Locate the cell with the specified text and output its [x, y] center coordinate. 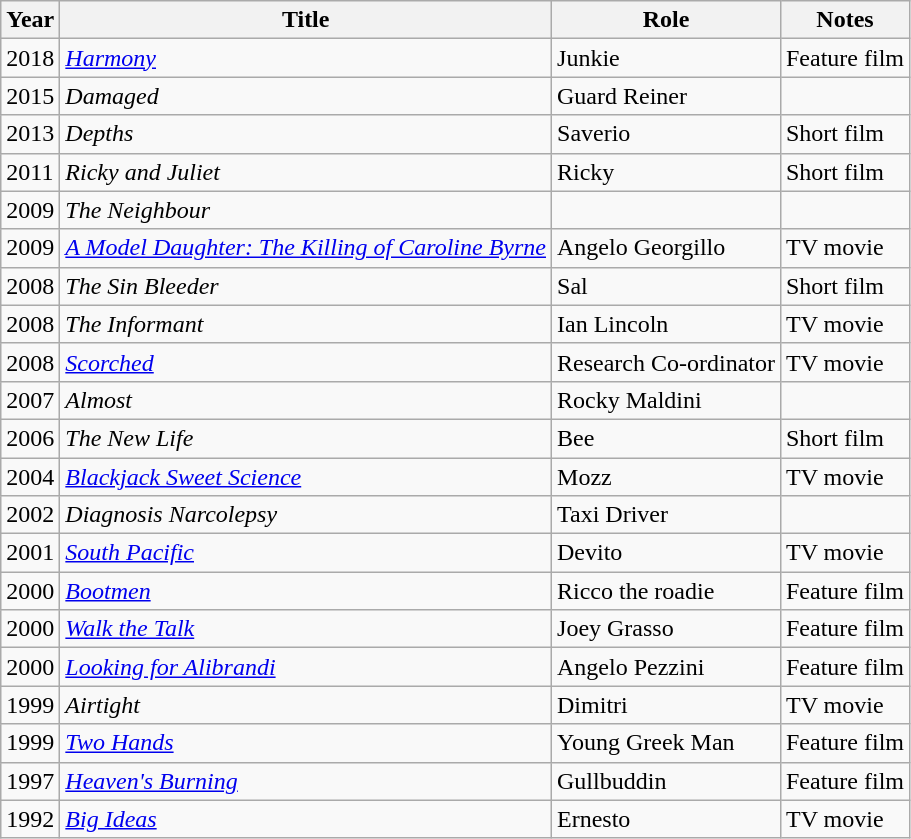
2007 [30, 400]
The New Life [306, 438]
South Pacific [306, 553]
Ian Lincoln [666, 324]
Walk the Talk [306, 629]
Airtight [306, 705]
The Informant [306, 324]
Rocky Maldini [666, 400]
Year [30, 20]
Ernesto [666, 819]
Sal [666, 286]
Joey Grasso [666, 629]
2011 [30, 172]
Blackjack Sweet Science [306, 477]
1992 [30, 819]
Bootmen [306, 591]
2018 [30, 58]
Bee [666, 438]
Ricky and Juliet [306, 172]
Heaven's Burning [306, 781]
Diagnosis Narcolepsy [306, 515]
2015 [30, 96]
Taxi Driver [666, 515]
Young Greek Man [666, 743]
2013 [30, 134]
2006 [30, 438]
A Model Daughter: The Killing of Caroline Byrne [306, 248]
Dimitri [666, 705]
Harmony [306, 58]
Gullbuddin [666, 781]
Devito [666, 553]
Angelo Pezzini [666, 667]
Almost [306, 400]
The Sin Bleeder [306, 286]
Depths [306, 134]
Notes [844, 20]
Scorched [306, 362]
Looking for Alibrandi [306, 667]
2002 [30, 515]
2004 [30, 477]
The Neighbour [306, 210]
Junkie [666, 58]
Ricco the roadie [666, 591]
Saverio [666, 134]
Mozz [666, 477]
Two Hands [306, 743]
1997 [30, 781]
Role [666, 20]
Damaged [306, 96]
Ricky [666, 172]
Angelo Georgillo [666, 248]
2001 [30, 553]
Guard Reiner [666, 96]
Title [306, 20]
Big Ideas [306, 819]
Research Co-ordinator [666, 362]
